Provide the [x, y] coordinate of the cell's center where the given text is located.  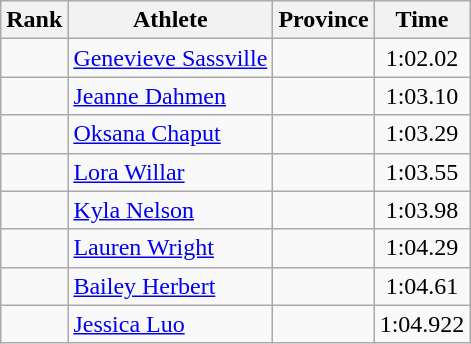
1:04.29 [422, 248]
1:03.10 [422, 96]
Time [422, 20]
Province [324, 20]
Bailey Herbert [170, 286]
1:03.29 [422, 134]
Lora Willar [170, 172]
1:04.61 [422, 286]
Athlete [170, 20]
Genevieve Sassville [170, 58]
Oksana Chaput [170, 134]
1:03.98 [422, 210]
1:03.55 [422, 172]
Kyla Nelson [170, 210]
Rank [34, 20]
1:02.02 [422, 58]
1:04.922 [422, 324]
Lauren Wright [170, 248]
Jessica Luo [170, 324]
Jeanne Dahmen [170, 96]
